Determine the [x, y] coordinate at the center of the cell enclosing the given text.  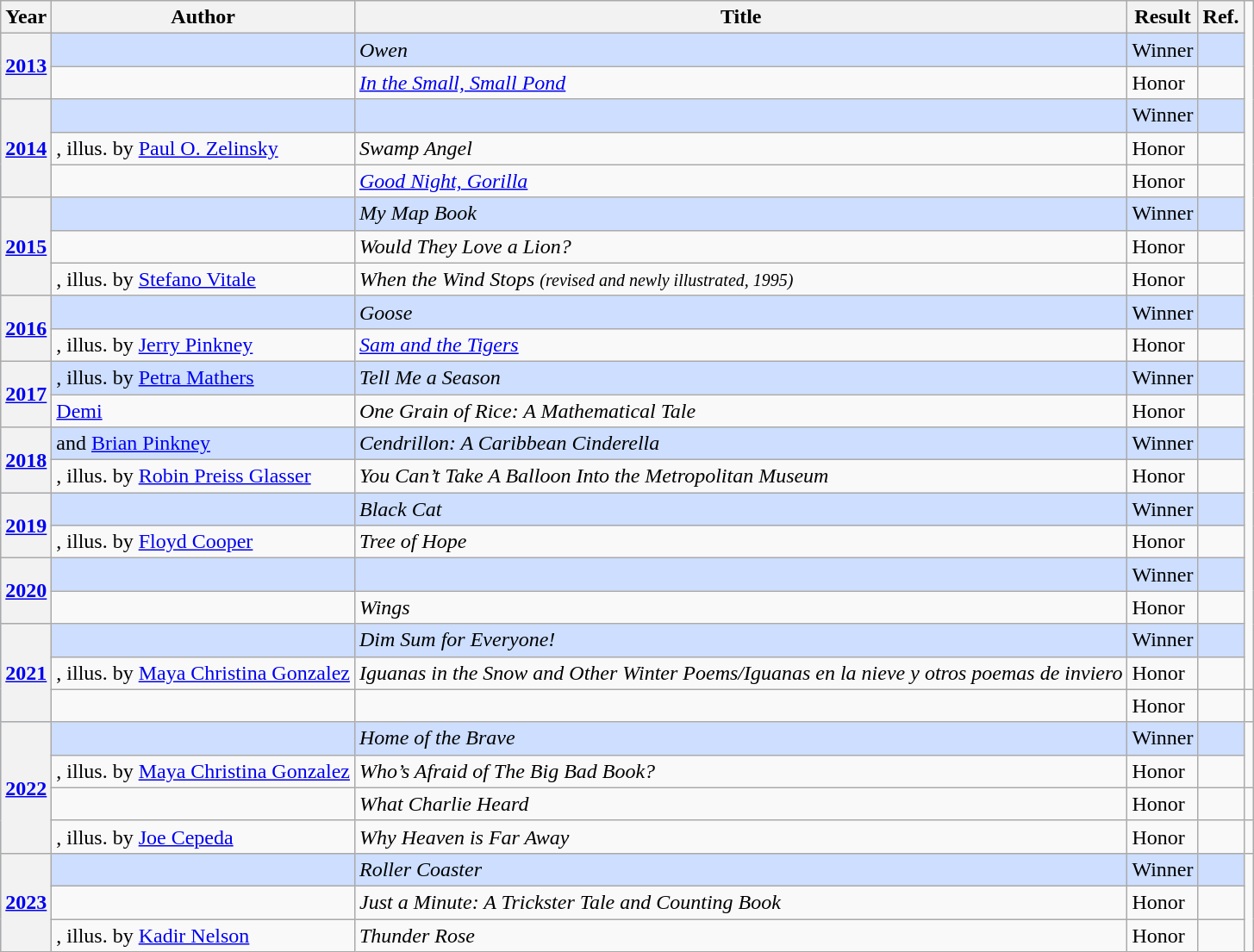
, illus. by Joe Cepeda [203, 837]
, illus. by Floyd Cooper [203, 542]
Goose [740, 312]
2023 [26, 902]
One Grain of Rice: A Mathematical Tale [740, 411]
Cendrillon: A Caribbean Cinderella [740, 444]
Home of the Brave [740, 738]
Iguanas in the Snow and Other Winter Poems/Iguanas en la nieve y otros poemas de inviero [740, 673]
2017 [26, 394]
, illus. by Stefano Vitale [203, 279]
Tell Me a Season [740, 377]
2022 [26, 787]
2016 [26, 328]
In the Small, Small Pond [740, 83]
Good Night, Gorilla [740, 181]
2015 [26, 246]
2020 [26, 591]
You Can’t Take A Balloon Into the Metropolitan Museum [740, 476]
, illus. by Petra Mathers [203, 377]
Wings [740, 607]
Black Cat [740, 509]
2018 [26, 460]
Thunder Rose [740, 935]
My Map Book [740, 214]
Year [26, 17]
Swamp Angel [740, 148]
2014 [26, 148]
, illus. by Robin Preiss Glasser [203, 476]
What Charlie Heard [740, 804]
, illus. by Jerry Pinkney [203, 345]
Dim Sum for Everyone! [740, 640]
, illus. by Kadir Nelson [203, 935]
Ref. [1220, 17]
2019 [26, 526]
Roller Coaster [740, 869]
Why Heaven is Far Away [740, 837]
and Brian Pinkney [203, 444]
When the Wind Stops (revised and newly illustrated, 1995) [740, 279]
Owen [740, 50]
Who’s Afraid of The Big Bad Book? [740, 771]
2013 [26, 66]
Sam and the Tigers [740, 345]
Title [740, 17]
Author [203, 17]
, illus. by Paul O. Zelinsky [203, 148]
Demi [203, 411]
Would They Love a Lion? [740, 246]
Just a Minute: A Trickster Tale and Counting Book [740, 902]
Tree of Hope [740, 542]
Result [1163, 17]
2021 [26, 673]
